Scan for the cell matching the given text and deliver its [x, y] coordinate at center. 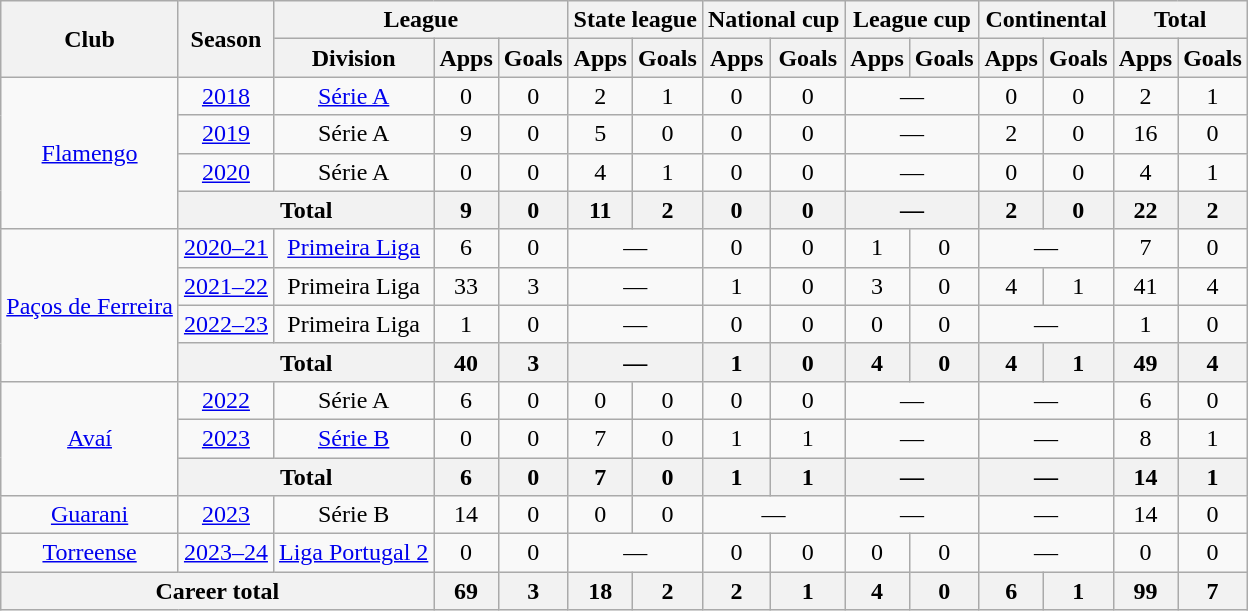
18 [600, 591]
Torreense [90, 553]
11 [600, 210]
Career total [218, 591]
69 [466, 591]
2022 [226, 400]
2018 [226, 96]
League [420, 20]
Liga Portugal 2 [353, 553]
41 [1145, 286]
Paços de Ferreira [90, 305]
Continental [1046, 20]
22 [1145, 210]
Flamengo [90, 153]
8 [1145, 438]
Guarani [90, 515]
49 [1145, 362]
Division [353, 58]
Club [90, 39]
16 [1145, 134]
2020 [226, 172]
2021–22 [226, 286]
State league [635, 20]
League cup [912, 20]
5 [600, 134]
2022–23 [226, 324]
2019 [226, 134]
33 [466, 286]
2020–21 [226, 248]
40 [466, 362]
National cup [773, 20]
Season [226, 39]
2023–24 [226, 553]
99 [1145, 591]
Avaí [90, 438]
